Search for the cell housing the specified text and yield its [X, Y] center coordinate. 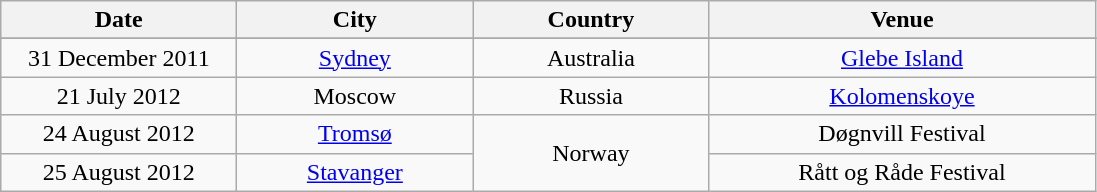
21 July 2012 [119, 96]
Sydney [355, 58]
Date [119, 20]
Venue [902, 20]
Tromsø [355, 134]
Stavanger [355, 172]
Australia [591, 58]
Døgnvill Festival [902, 134]
Norway [591, 153]
Russia [591, 96]
City [355, 20]
Glebe Island [902, 58]
24 August 2012 [119, 134]
31 December 2011 [119, 58]
Moscow [355, 96]
Rått og Råde Festival [902, 172]
Country [591, 20]
25 August 2012 [119, 172]
Kolomenskoye [902, 96]
